Extract the (X, Y) coordinate from the center of the cell holding the provided text.  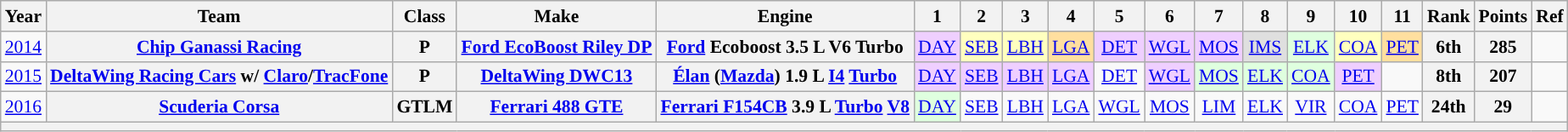
Ferrari 488 GTE (557, 107)
4 (1071, 16)
LIM (1218, 107)
Élan (Mazda) 1.9 L I4 Turbo (785, 77)
Rank (1449, 16)
Team (219, 16)
285 (1504, 47)
VIR (1311, 107)
5 (1118, 16)
Make (557, 16)
6th (1449, 47)
11 (1402, 16)
Ford EcoBoost Riley DP (557, 47)
Points (1504, 16)
GTLM (424, 107)
24th (1449, 107)
DeltaWing DWC13 (557, 77)
7 (1218, 16)
2 (982, 16)
Year (24, 16)
29 (1504, 107)
2016 (24, 107)
1 (937, 16)
Chip Ganassi Racing (219, 47)
9 (1311, 16)
8 (1265, 16)
Engine (785, 16)
Ref (1549, 16)
207 (1504, 77)
2015 (24, 77)
Ferrari F154CB 3.9 L Turbo V8 (785, 107)
3 (1025, 16)
2014 (24, 47)
Class (424, 16)
DeltaWing Racing Cars w/ Claro/TracFone (219, 77)
IMS (1265, 47)
10 (1358, 16)
Ford Ecoboost 3.5 L V6 Turbo (785, 47)
8th (1449, 77)
6 (1169, 16)
Scuderia Corsa (219, 107)
